For the text-containing cell, return its midpoint in (X, Y) coordinate format. 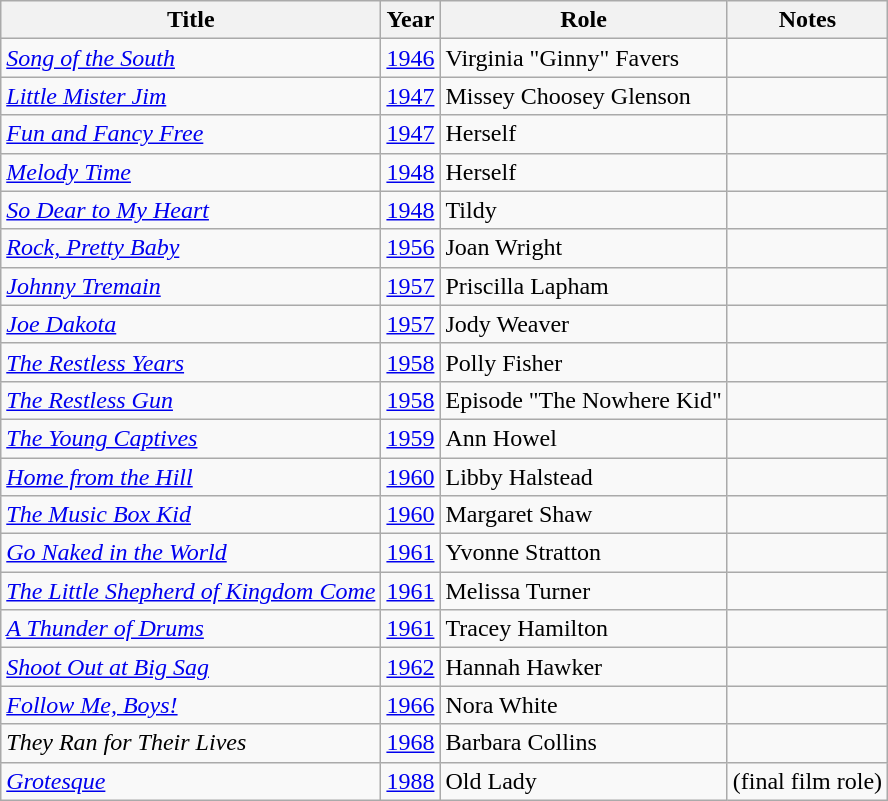
(final film role) (807, 781)
The Music Box Kid (191, 515)
Polly Fisher (584, 362)
Role (584, 20)
Fun and Fancy Free (191, 134)
Title (191, 20)
So Dear to My Heart (191, 210)
Home from the Hill (191, 477)
Rock, Pretty Baby (191, 248)
Virginia "Ginny" Favers (584, 58)
1956 (410, 248)
Melody Time (191, 172)
1988 (410, 781)
1959 (410, 438)
Priscilla Lapham (584, 286)
1962 (410, 667)
Margaret Shaw (584, 515)
Ann Howel (584, 438)
1968 (410, 743)
Barbara Collins (584, 743)
Hannah Hawker (584, 667)
Go Naked in the World (191, 553)
Yvonne Stratton (584, 553)
A Thunder of Drums (191, 629)
Notes (807, 20)
Year (410, 20)
Jody Weaver (584, 324)
The Little Shepherd of Kingdom Come (191, 591)
Tracey Hamilton (584, 629)
Little Mister Jim (191, 96)
Joan Wright (584, 248)
They Ran for Their Lives (191, 743)
Libby Halstead (584, 477)
Shoot Out at Big Sag (191, 667)
Episode "The Nowhere Kid" (584, 400)
Johnny Tremain (191, 286)
The Restless Gun (191, 400)
Grotesque (191, 781)
Joe Dakota (191, 324)
1946 (410, 58)
Nora White (584, 705)
1966 (410, 705)
Melissa Turner (584, 591)
Tildy (584, 210)
Missey Choosey Glenson (584, 96)
Follow Me, Boys! (191, 705)
The Young Captives (191, 438)
Song of the South (191, 58)
Old Lady (584, 781)
The Restless Years (191, 362)
